Locate the cell with the specified text and output its [x, y] center coordinate. 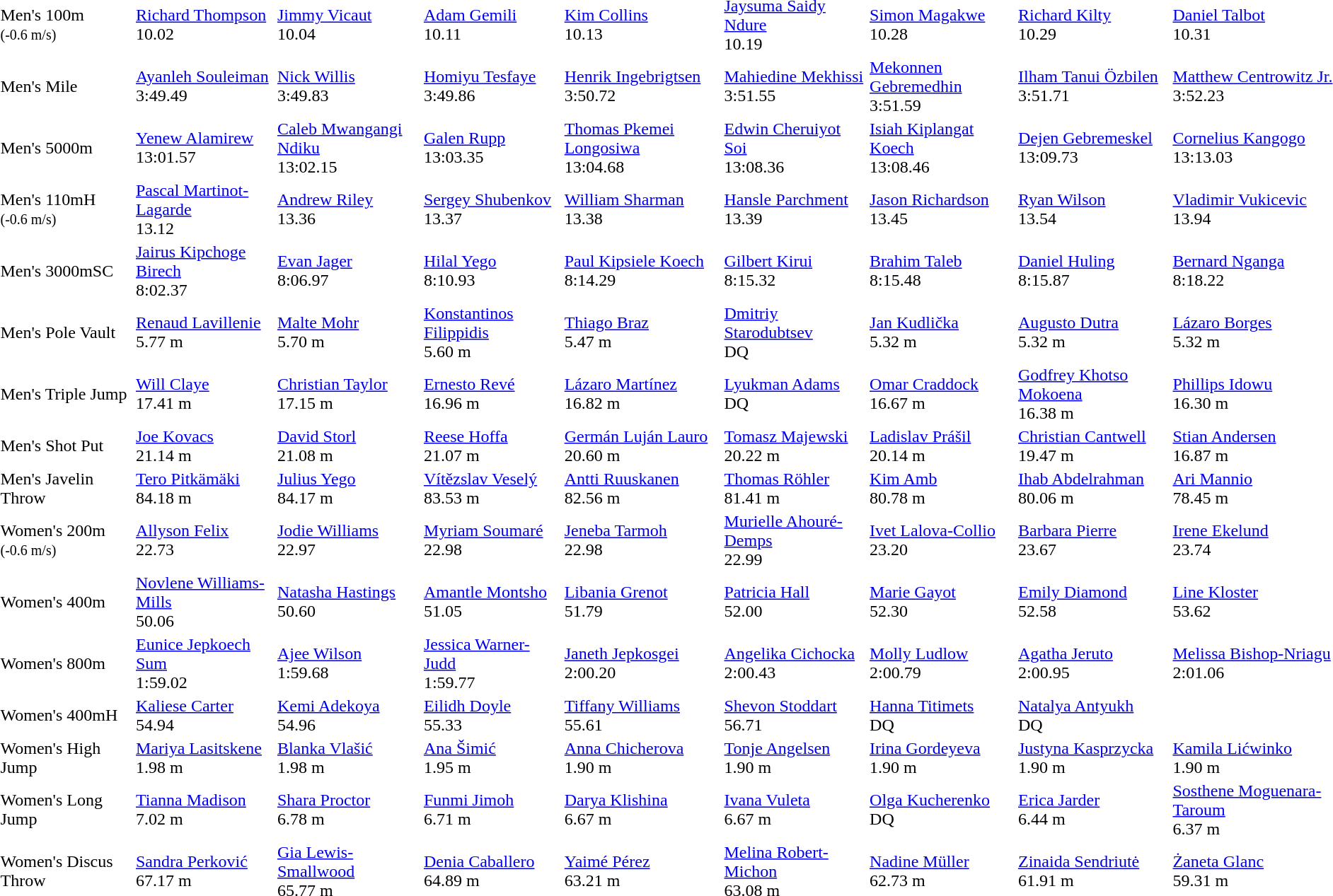
Godfrey Khotso Mokoena 16.38 m [1092, 394]
Reese Hoffa 21.07 m [492, 446]
Funmi Jimoh 6.71 m [492, 810]
Myriam Soumaré 22.98 [492, 540]
Galen Rupp 13:03.35 [492, 148]
Allyson Felix 22.73 [204, 540]
Lyukman Adams DQ [795, 394]
Mahiedine Mekhissi 3:51.55 [795, 86]
Isiah Kiplangat Koech 13:08.46 [942, 148]
Gilbert Kirui 8:15.32 [795, 271]
Thomas Pkemei Longosiwa 13:04.68 [642, 148]
Angelika Cichocka 2:00.43 [795, 663]
Anna Chicherova 1.90 m [642, 758]
Kemi Adekoya 54.96 [348, 716]
Tiffany Williams 55.61 [642, 716]
Jessica Warner-Judd 1:59.77 [492, 663]
Paul Kipsiele Koech 8:14.29 [642, 271]
Ivana Vuleta 6.67 m [795, 810]
Shevon Stoddart 56.71 [795, 716]
Erica Jarder 6.44 m [1092, 810]
Dejen Gebremeskel 13:09.73 [1092, 148]
Brahim Taleb 8:15.48 [942, 271]
Barbara Pierre 23.67 [1092, 540]
Christian Cantwell 19.47 m [1092, 446]
William Sharman 13.38 [642, 209]
Emily Diamond 52.58 [1092, 602]
David Storl 21.08 m [348, 446]
Olga Kucherenko DQ [942, 810]
Joe Kovacs 21.14 m [204, 446]
Hilal Yego 8:10.93 [492, 271]
Vítězslav Veselý 83.53 m [492, 488]
Andrew Riley 13.36 [348, 209]
Janeth Jepkosgei 2:00.20 [642, 663]
Marie Gayot 52.30 [942, 602]
Thiago Braz 5.47 m [642, 332]
Irina Gordeyeva 1.90 m [942, 758]
Daniel Huling 8:15.87 [1092, 271]
Ana Šimić 1.95 m [492, 758]
Ladislav Prášil 20.14 m [942, 446]
Tonje Angelsen 1.90 m [795, 758]
Dmitriy Starodubtsev DQ [795, 332]
Ajee Wilson 1:59.68 [348, 663]
Christian Taylor 17.15 m [348, 394]
Kaliese Carter 54.94 [204, 716]
Renaud Lavillenie 5.77 m [204, 332]
Mariya Lasitskene 1.98 m [204, 758]
Evan Jager 8:06.97 [348, 271]
Pascal Martinot-Lagarde 13.12 [204, 209]
Jason Richardson 13.45 [942, 209]
Augusto Dutra 5.32 m [1092, 332]
Ilham Tanui Özbilen 3:51.71 [1092, 86]
Darya Klishina 6.67 m [642, 810]
Ernesto Revé 16.96 m [492, 394]
Natalya Antyukh DQ [1092, 716]
Caleb Mwangangi Ndiku 13:02.15 [348, 148]
Konstantinos Filippidis 5.60 m [492, 332]
Jeneba Tarmoh 22.98 [642, 540]
Malte Mohr 5.70 m [348, 332]
Tomasz Majewski 20.22 m [795, 446]
Natasha Hastings 50.60 [348, 602]
Ihab Abdelrahman 80.06 m [1092, 488]
Julius Yego 84.17 m [348, 488]
Molly Ludlow 2:00.79 [942, 663]
Yenew Alamirew 13:01.57 [204, 148]
Hansle Parchment 13.39 [795, 209]
Amantle Montsho 51.05 [492, 602]
Blanka Vlašić 1.98 m [348, 758]
Justyna Kasprzycka 1.90 m [1092, 758]
Homiyu Tesfaye 3:49.86 [492, 86]
Jan Kudlička 5.32 m [942, 332]
Germán Luján Lauro 20.60 m [642, 446]
Antti Ruuskanen 82.56 m [642, 488]
Jairus Kipchoge Birech 8:02.37 [204, 271]
Ivet Lalova-Collio 23.20 [942, 540]
Nick Willis 3:49.83 [348, 86]
Patricia Hall 52.00 [795, 602]
Edwin Cheruiyot Soi 13:08.36 [795, 148]
Mekonnen Gebremedhin 3:51.59 [942, 86]
Omar Craddock 16.67 m [942, 394]
Thomas Röhler 81.41 m [795, 488]
Will Claye 17.41 m [204, 394]
Shara Proctor 6.78 m [348, 810]
Novlene Williams-Mills 50.06 [204, 602]
Libania Grenot 51.79 [642, 602]
Agatha Jeruto 2:00.95 [1092, 663]
Eunice Jepkoech Sum 1:59.02 [204, 663]
Kim Amb 80.78 m [942, 488]
Hanna Titimets DQ [942, 716]
Henrik Ingebrigtsen 3:50.72 [642, 86]
Sergey Shubenkov 13.37 [492, 209]
Eilidh Doyle 55.33 [492, 716]
Ayanleh Souleiman 3:49.49 [204, 86]
Tianna Madison 7.02 m [204, 810]
Ryan Wilson 13.54 [1092, 209]
Jodie Williams 22.97 [348, 540]
Murielle Ahouré-Demps 22.99 [795, 540]
Lázaro Martínez 16.82 m [642, 394]
Tero Pitkämäki 84.18 m [204, 488]
